Output the (X, Y) coordinate of the center of the cell containing the given text.  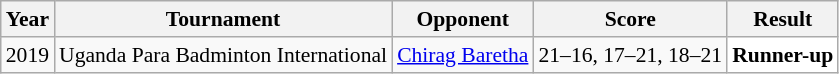
Tournament (223, 19)
2019 (28, 55)
Uganda Para Badminton International (223, 55)
Result (782, 19)
Opponent (462, 19)
Chirag Baretha (462, 55)
Runner-up (782, 55)
Year (28, 19)
21–16, 17–21, 18–21 (630, 55)
Score (630, 19)
